Scan for the cell matching the given text and deliver its [x, y] coordinate at center. 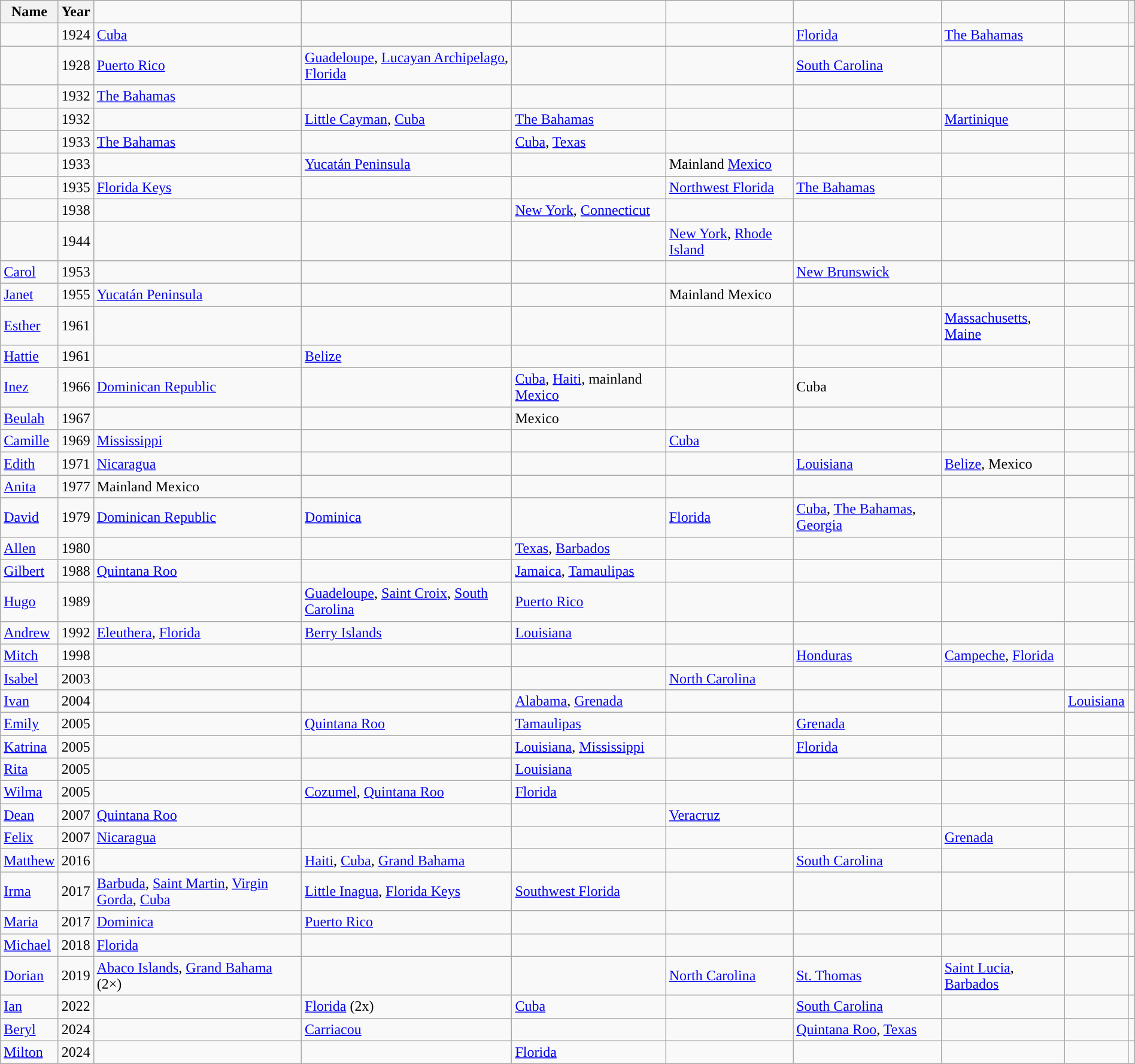
2003 [75, 678]
Belize, Mexico [1003, 464]
New Brunswick [867, 272]
Mexico [589, 418]
Andrew [29, 633]
Mississippi [198, 441]
1928 [75, 66]
Belize [407, 357]
Campeche, Florida [1003, 655]
Milton [29, 1052]
Michael [29, 945]
Barbuda, Saint Martin, Virgin Gorda, Cuba [198, 892]
New York, Connecticut [589, 210]
Little Inagua, Florida Keys [407, 892]
Katrina [29, 746]
Louisiana, Mississippi [589, 746]
Alabama, Grenada [589, 701]
1977 [75, 487]
Tamaulipas [589, 723]
Cuba, The Bahamas, Georgia [867, 517]
Martinique [1003, 119]
Guadeloupe, Saint Croix, South Carolina [407, 602]
Carriacou [407, 1029]
1938 [75, 210]
Edith [29, 464]
Camille [29, 441]
1980 [75, 548]
1992 [75, 633]
1988 [75, 571]
1969 [75, 441]
Hattie [29, 357]
Ian [29, 1007]
Cozumel, Quintana Roo [407, 792]
Isabel [29, 678]
Southwest Florida [589, 892]
Abaco Islands, Grand Bahama (2×) [198, 975]
Wilma [29, 792]
Florida Keys [198, 187]
Anita [29, 487]
1944 [75, 241]
1989 [75, 602]
Inez [29, 388]
2019 [75, 975]
Year [75, 12]
1966 [75, 388]
Guadeloupe, Lucayan Archipelago, Florida [407, 66]
Janet [29, 294]
Ivan [29, 701]
Texas, Barbados [589, 548]
Felix [29, 838]
Beulah [29, 418]
Saint Lucia, Barbados [1003, 975]
St. Thomas [867, 975]
Maria [29, 922]
Veracruz [729, 815]
Emily [29, 723]
Matthew [29, 861]
1953 [75, 272]
Dean [29, 815]
Little Cayman, Cuba [407, 119]
Cuba, Texas [589, 142]
Northwest Florida [729, 187]
1924 [75, 35]
Eleuthera, Florida [198, 633]
Beryl [29, 1029]
1967 [75, 418]
Carol [29, 272]
Haiti, Cuba, Grand Bahama [407, 861]
Dorian [29, 975]
1935 [75, 187]
Gilbert [29, 571]
1971 [75, 464]
Massachusetts, Maine [1003, 326]
2018 [75, 945]
1998 [75, 655]
Esther [29, 326]
2016 [75, 861]
Name [29, 12]
David [29, 517]
Mitch [29, 655]
Jamaica, Tamaulipas [589, 571]
New York, Rhode Island [729, 241]
1955 [75, 294]
Quintana Roo, Texas [867, 1029]
Cuba, Haiti, mainland Mexico [589, 388]
2022 [75, 1007]
Rita [29, 770]
2004 [75, 701]
1979 [75, 517]
Florida (2x) [407, 1007]
Honduras [867, 655]
Berry Islands [407, 633]
Hugo [29, 602]
Irma [29, 892]
Allen [29, 548]
